For the text-containing cell, return its midpoint in [x, y] coordinate format. 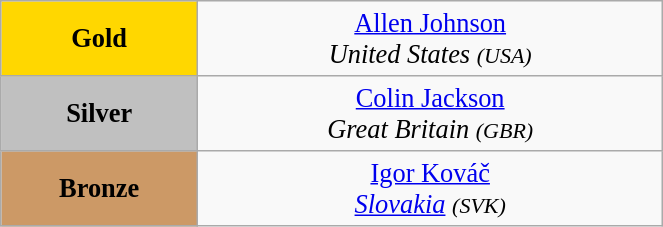
Gold [100, 38]
Igor KováčSlovakia (SVK) [430, 188]
Colin JacksonGreat Britain (GBR) [430, 112]
Bronze [100, 188]
Allen JohnsonUnited States (USA) [430, 38]
Silver [100, 112]
